Identify which cell holds the provided text, then report its [X, Y] central coordinate. 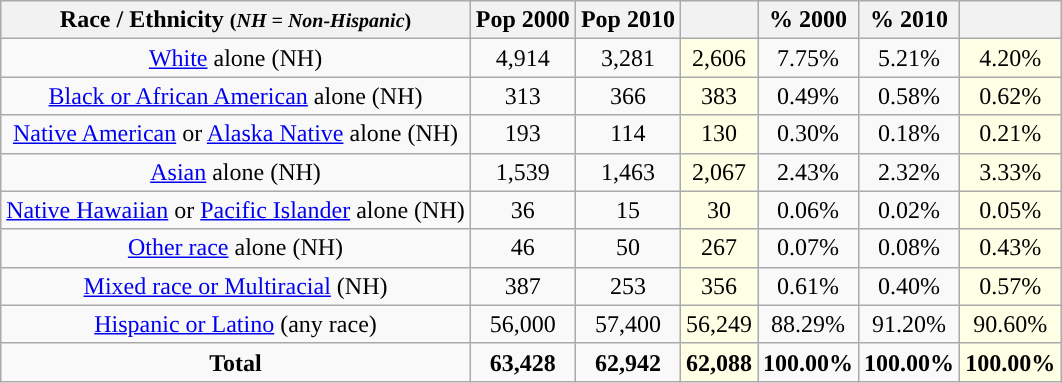
4,914 [522, 58]
2.43% [808, 172]
15 [628, 210]
1,463 [628, 172]
130 [718, 134]
313 [522, 96]
0.07% [808, 248]
57,400 [628, 324]
Hispanic or Latino (any race) [236, 324]
5.21% [910, 58]
Native American or Alaska Native alone (NH) [236, 134]
383 [718, 96]
1,539 [522, 172]
0.05% [1010, 210]
62,088 [718, 362]
88.29% [808, 324]
0.18% [910, 134]
0.40% [910, 286]
Black or African American alone (NH) [236, 96]
Mixed race or Multiracial (NH) [236, 286]
0.02% [910, 210]
56,249 [718, 324]
Pop 2000 [522, 20]
0.06% [808, 210]
56,000 [522, 324]
193 [522, 134]
0.58% [910, 96]
Native Hawaiian or Pacific Islander alone (NH) [236, 210]
4.20% [1010, 58]
Pop 2010 [628, 20]
3.33% [1010, 172]
Other race alone (NH) [236, 248]
0.61% [808, 286]
Race / Ethnicity (NH = Non-Hispanic) [236, 20]
Total [236, 362]
7.75% [808, 58]
267 [718, 248]
0.62% [1010, 96]
91.20% [910, 324]
62,942 [628, 362]
3,281 [628, 58]
Asian alone (NH) [236, 172]
2,067 [718, 172]
White alone (NH) [236, 58]
0.08% [910, 248]
0.21% [1010, 134]
2.32% [910, 172]
36 [522, 210]
0.49% [808, 96]
0.57% [1010, 286]
2,606 [718, 58]
356 [718, 286]
63,428 [522, 362]
387 [522, 286]
366 [628, 96]
0.30% [808, 134]
114 [628, 134]
46 [522, 248]
% 2000 [808, 20]
30 [718, 210]
50 [628, 248]
% 2010 [910, 20]
0.43% [1010, 248]
253 [628, 286]
90.60% [1010, 324]
